Output the (X, Y) coordinate of the center of the cell containing the given text.  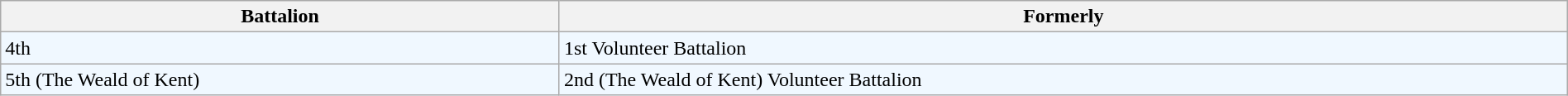
Formerly (1064, 17)
4th (280, 48)
5th (The Weald of Kent) (280, 79)
1st Volunteer Battalion (1064, 48)
2nd (The Weald of Kent) Volunteer Battalion (1064, 79)
Battalion (280, 17)
